Pinpoint the cell where the given text exists, returning its (X, Y) midpoint coordinate. 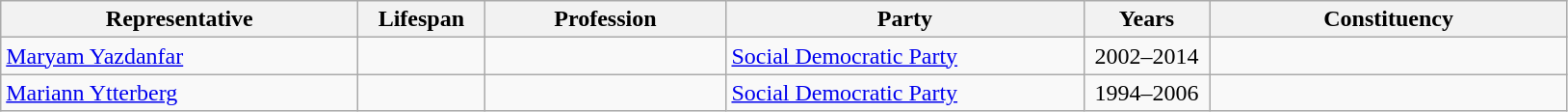
2002–2014 (1146, 56)
Years (1146, 19)
Mariann Ytterberg (179, 93)
1994–2006 (1146, 93)
Maryam Yazdanfar (179, 56)
Lifespan (422, 19)
Profession (605, 19)
Representative (179, 19)
Constituency (1389, 19)
Party (905, 19)
